Capture the cell that displays the provided text and extract its (x, y) central coordinate. 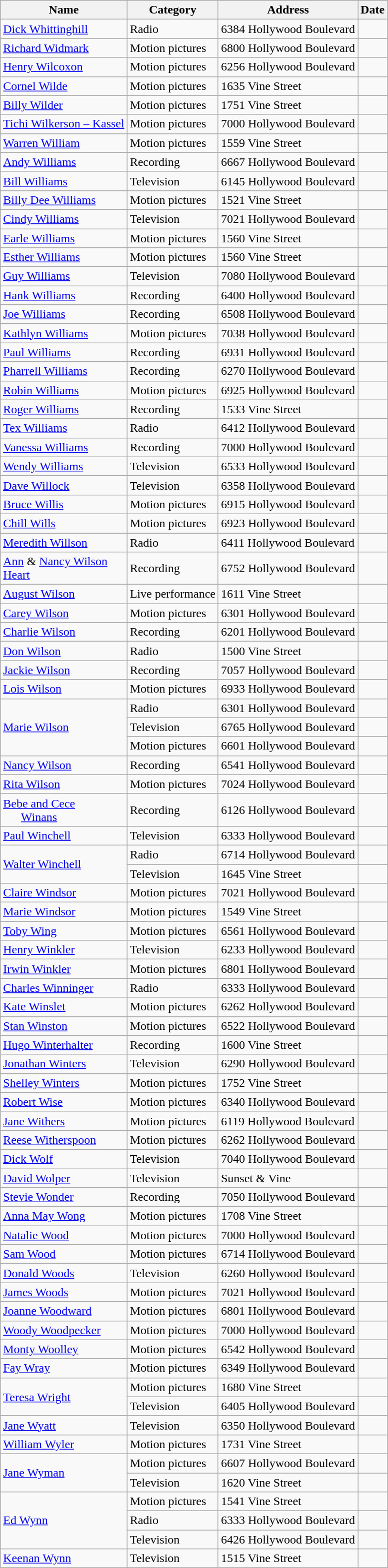
1600 Vine Street (288, 1045)
1549 Vine Street (288, 912)
Billy Wilder (64, 105)
Chill Wills (64, 523)
Walter Winchell (64, 864)
6533 Hollywood Boulevard (288, 466)
1541 Vine Street (288, 1502)
Vanessa Williams (64, 447)
Natalie Wood (64, 1235)
Date (373, 10)
6270 Hollywood Boulevard (288, 371)
August Wilson (64, 594)
Bill Williams (64, 181)
Marie Windsor (64, 912)
6752 Hollywood Boulevard (288, 569)
1500 Vine Street (288, 651)
1645 Vine Street (288, 874)
6349 Hollywood Boulevard (288, 1368)
Bebe and Cece Winans (64, 809)
6350 Hollywood Boulevard (288, 1425)
Paul Winchell (64, 835)
Richard Widmark (64, 48)
6508 Hollywood Boulevard (288, 314)
6260 Hollywood Boulevard (288, 1273)
Teresa Wright (64, 1397)
1752 Vine Street (288, 1083)
6931 Hollywood Boulevard (288, 352)
Earle Williams (64, 238)
1635 Vine Street (288, 86)
7024 Hollywood Boulevard (288, 784)
1515 Vine Street (288, 1559)
Joe Williams (64, 314)
6765 Hollywood Boulevard (288, 727)
6561 Hollywood Boulevard (288, 931)
6412 Hollywood Boulevard (288, 428)
6340 Hollywood Boulevard (288, 1102)
Ed Wynn (64, 1521)
6933 Hollywood Boulevard (288, 689)
Hank Williams (64, 295)
William Wyler (64, 1444)
6667 Hollywood Boulevard (288, 162)
Address (288, 10)
Ann & Nancy WilsonHeart (64, 569)
Carey Wilson (64, 613)
Robert Wise (64, 1102)
Wendy Williams (64, 466)
Tichi Wilkerson – Kassel (64, 124)
1680 Vine Street (288, 1387)
Bruce Willis (64, 504)
Warren William (64, 143)
6915 Hollywood Boulevard (288, 504)
6923 Hollywood Boulevard (288, 523)
Keenan Wynn (64, 1559)
1611 Vine Street (288, 594)
Hugo Winterhalter (64, 1045)
Donald Woods (64, 1273)
6411 Hollywood Boulevard (288, 542)
Roger Williams (64, 409)
Dick Whittinghill (64, 29)
Toby Wing (64, 931)
Tex Williams (64, 428)
7038 Hollywood Boulevard (288, 333)
7080 Hollywood Boulevard (288, 276)
Category (172, 10)
7057 Hollywood Boulevard (288, 670)
Marie Wilson (64, 727)
Don Wilson (64, 651)
6201 Hollywood Boulevard (288, 632)
Jane Wyman (64, 1473)
Henry Winkler (64, 950)
Stan Winston (64, 1026)
6256 Hollywood Boulevard (288, 67)
Rita Wilson (64, 784)
David Wolper (64, 1178)
1533 Vine Street (288, 409)
1620 Vine Street (288, 1483)
Name (64, 10)
6541 Hollywood Boulevard (288, 765)
1521 Vine Street (288, 200)
Anna May Wong (64, 1216)
Live performance (172, 594)
6542 Hollywood Boulevard (288, 1349)
Pharrell Williams (64, 371)
6126 Hollywood Boulevard (288, 809)
Reese Witherspoon (64, 1140)
Irwin Winkler (64, 969)
6601 Hollywood Boulevard (288, 746)
6800 Hollywood Boulevard (288, 48)
6384 Hollywood Boulevard (288, 29)
Charles Winninger (64, 988)
Jonathan Winters (64, 1064)
Paul Williams (64, 352)
Henry Wilcoxon (64, 67)
Charlie Wilson (64, 632)
Kate Winslet (64, 1007)
6233 Hollywood Boulevard (288, 950)
Lois Wilson (64, 689)
1708 Vine Street (288, 1216)
Claire Windsor (64, 893)
Woody Woodpecker (64, 1330)
Jane Withers (64, 1121)
6119 Hollywood Boulevard (288, 1121)
Kathlyn Williams (64, 333)
6522 Hollywood Boulevard (288, 1026)
6426 Hollywood Boulevard (288, 1540)
1559 Vine Street (288, 143)
Dave Willock (64, 485)
Jane Wyatt (64, 1425)
Cindy Williams (64, 219)
1731 Vine Street (288, 1444)
Monty Woolley (64, 1349)
6290 Hollywood Boulevard (288, 1064)
Fay Wray (64, 1368)
Sunset & Vine (288, 1178)
Joanne Woodward (64, 1311)
Meredith Willson (64, 542)
Nancy Wilson (64, 765)
6607 Hollywood Boulevard (288, 1463)
7040 Hollywood Boulevard (288, 1159)
1751 Vine Street (288, 105)
6400 Hollywood Boulevard (288, 295)
Jackie Wilson (64, 670)
Dick Wolf (64, 1159)
6405 Hollywood Boulevard (288, 1406)
Guy Williams (64, 276)
Cornel Wilde (64, 86)
7050 Hollywood Boulevard (288, 1197)
Robin Williams (64, 390)
Esther Williams (64, 257)
Sam Wood (64, 1254)
James Woods (64, 1292)
Shelley Winters (64, 1083)
6145 Hollywood Boulevard (288, 181)
Andy Williams (64, 162)
6925 Hollywood Boulevard (288, 390)
Billy Dee Williams (64, 200)
6358 Hollywood Boulevard (288, 485)
Stevie Wonder (64, 1197)
